Determine the (x, y) coordinate at the center of the cell enclosing the given text.  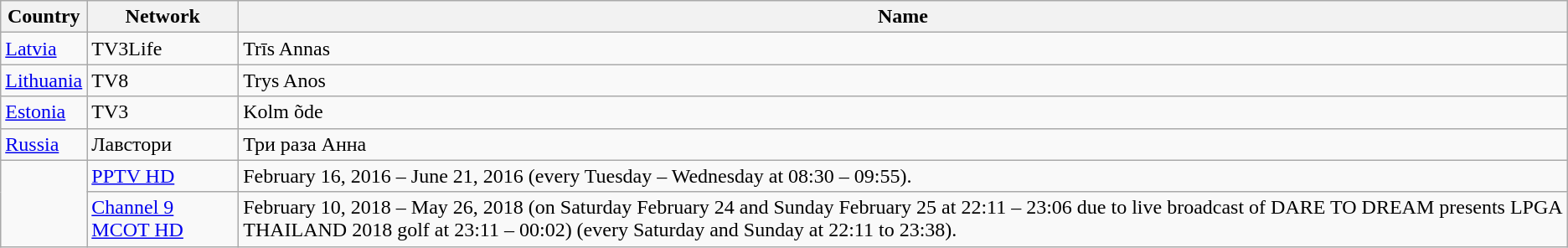
Estonia (44, 112)
Trys Anos (903, 80)
February 16, 2016 – June 21, 2016 (every Tuesday – Wednesday at 08:30 – 09:55). (903, 176)
TV3 (162, 112)
Network (162, 17)
Kolm õde (903, 112)
Лавстори (162, 144)
TV8 (162, 80)
Trīs Annas (903, 49)
Russia (44, 144)
Latvia (44, 49)
Name (903, 17)
Channel 9 MCOT HD (162, 220)
Lithuania (44, 80)
Country (44, 17)
PPTV HD (162, 176)
Три раза Анна (903, 144)
TV3Life (162, 49)
